Locate the cell with the specified text and output its [x, y] center coordinate. 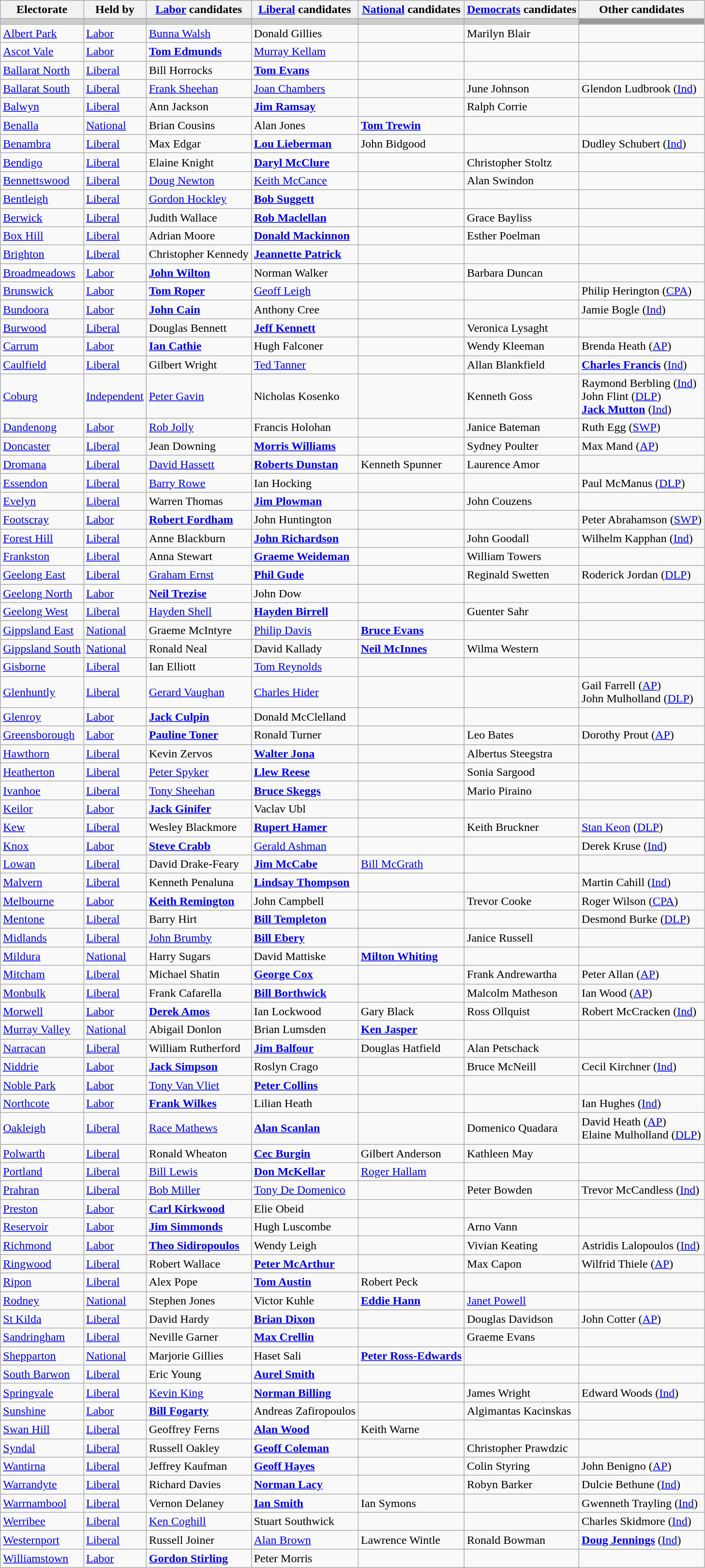
Keith Warne [411, 1429]
Tom Edmunds [198, 52]
Ballarat North [42, 70]
Keith Remington [198, 901]
Dudley Schubert (Ind) [642, 144]
Heatherton [42, 772]
Roslyn Crago [305, 1066]
Keith McCance [305, 180]
Peter Collins [305, 1085]
Kathleen May [522, 1154]
Jim Plowman [305, 501]
Barry Rowe [198, 483]
Warren Thomas [198, 501]
Glenroy [42, 717]
John Cotter (AP) [642, 1319]
Peter Morris [305, 1558]
Warrnambool [42, 1503]
David Hardy [198, 1319]
Esther Poelman [522, 236]
Midlands [42, 938]
John Huntington [305, 519]
Malcolm Matheson [522, 993]
David Kallady [305, 649]
Essendon [42, 483]
Ralph Corrie [522, 107]
Philip Herington (CPA) [642, 291]
Peter Bowden [522, 1190]
Kew [42, 827]
John Brumby [198, 938]
John Couzens [522, 501]
Ivanhoe [42, 790]
David Heath (AP) Elaine Mulholland (DLP) [642, 1128]
Wendy Leigh [305, 1245]
Springvale [42, 1392]
Frank Andrewartha [522, 975]
Niddrie [42, 1066]
Sydney Poulter [522, 446]
Robert Wallace [198, 1264]
Sandringham [42, 1337]
Jeannette Patrick [305, 254]
Norman Lacy [305, 1485]
Narracan [42, 1048]
Douglas Bennett [198, 328]
Albert Park [42, 33]
Kevin King [198, 1392]
Bill Borthwick [305, 993]
Ted Tanner [305, 365]
Doug Jennings (Ind) [642, 1540]
Gwenneth Trayling (Ind) [642, 1503]
Ballarat South [42, 89]
Peter Gavin [198, 396]
Forest Hill [42, 538]
Hayden Birrell [305, 612]
Glenhuntly [42, 692]
Murray Kellam [305, 52]
Tony Van Vliet [198, 1085]
Doncaster [42, 446]
Northcote [42, 1103]
Rupert Hamer [305, 827]
Leo Bates [522, 735]
Robert Fordham [198, 519]
Judith Wallace [198, 217]
Kenneth Penaluna [198, 883]
Westernport [42, 1540]
John Bidgood [411, 144]
Tom Roper [198, 291]
June Johnson [522, 89]
Douglas Hatfield [411, 1048]
Donald Gillies [305, 33]
David Mattiske [305, 956]
Eric Young [198, 1374]
Ian Wood (AP) [642, 993]
Norman Walker [305, 273]
Syndal [42, 1448]
Haset Sali [305, 1356]
Held by [115, 10]
Gippsland South [42, 649]
Philip Davis [305, 630]
Bundoora [42, 310]
William Towers [522, 557]
Monbulk [42, 993]
Alan Jones [305, 125]
John Wilton [198, 273]
Tony Sheehan [198, 790]
Mentone [42, 919]
Gilbert Anderson [411, 1154]
Ross Ollquist [522, 1011]
Jeffrey Kaufman [198, 1466]
Ken Jasper [411, 1030]
Sonia Sargood [522, 772]
Peter Abrahamson (SWP) [642, 519]
Shepparton [42, 1356]
Gippsland East [42, 630]
Dromana [42, 464]
Aurel Smith [305, 1374]
Eddie Hann [411, 1301]
Grace Bayliss [522, 217]
Ian Lockwood [305, 1011]
Roderick Jordan (DLP) [642, 575]
Steve Crabb [198, 846]
Liberal candidates [305, 10]
Keith Bruckner [522, 827]
Douglas Davidson [522, 1319]
Peter McArthur [305, 1264]
Milton Whiting [411, 956]
Lou Lieberman [305, 144]
Rob Jolly [198, 428]
Wendy Kleeman [522, 346]
John Cain [198, 310]
Bruce Evans [411, 630]
Peter Allan (AP) [642, 975]
Laurence Amor [522, 464]
Lawrence Wintle [411, 1540]
John Benigno (AP) [642, 1466]
St Kilda [42, 1319]
Tony De Domenico [305, 1190]
Carrum [42, 346]
Malvern [42, 883]
Richmond [42, 1245]
Joan Chambers [305, 89]
Evelyn [42, 501]
Edward Woods (Ind) [642, 1392]
Daryl McClure [305, 162]
Tom Evans [305, 70]
Doug Newton [198, 180]
Frank Sheehan [198, 89]
Bentleigh [42, 199]
Robert Peck [411, 1282]
Independent [115, 396]
Burwood [42, 328]
Werribee [42, 1522]
Christopher Kennedy [198, 254]
Footscray [42, 519]
Jeff Kennett [305, 328]
Ronald Neal [198, 649]
Adrian Moore [198, 236]
Williamstown [42, 1558]
Reservoir [42, 1227]
Hayden Shell [198, 612]
Albertus Steegstra [522, 754]
George Cox [305, 975]
Geoffrey Ferns [198, 1429]
Gerard Vaughan [198, 692]
Democrats candidates [522, 10]
Victor Kuhle [305, 1301]
Box Hill [42, 236]
William Rutherford [198, 1048]
Gordon Hockley [198, 199]
Polwarth [42, 1154]
David Hassett [198, 464]
Kevin Zervos [198, 754]
Alan Brown [305, 1540]
Theo Sidiropoulos [198, 1245]
Veronica Lysaght [522, 328]
Jim Balfour [305, 1048]
Janet Powell [522, 1301]
Vernon Delaney [198, 1503]
Sunshine [42, 1411]
National candidates [411, 10]
Neil Trezise [198, 593]
Coburg [42, 396]
Brian Cousins [198, 125]
Keilor [42, 809]
Janice Russell [522, 938]
Raymond Berbling (Ind) John Flint (DLP) Jack Mutton (Ind) [642, 396]
Wesley Blackmore [198, 827]
Walter Jona [305, 754]
Berwick [42, 217]
Guenter Sahr [522, 612]
Anne Blackburn [198, 538]
Warrandyte [42, 1485]
Richard Davies [198, 1485]
Dandenong [42, 428]
Bill Fogarty [198, 1411]
James Wright [522, 1392]
Carl Kirkwood [198, 1209]
Harry Sugars [198, 956]
Stan Keon (DLP) [642, 827]
Russell Joiner [198, 1540]
Robert McCracken (Ind) [642, 1011]
Caulfield [42, 365]
Brighton [42, 254]
Roger Wilson (CPA) [642, 901]
Hugh Luscombe [305, 1227]
Ronald Wheaton [198, 1154]
Wantirna [42, 1466]
Bunna Walsh [198, 33]
Bill Horrocks [198, 70]
Other candidates [642, 10]
Dorothy Prout (AP) [642, 735]
Geelong East [42, 575]
Ian Symons [411, 1503]
Alan Scanlan [305, 1128]
Paul McManus (DLP) [642, 483]
Jamie Bogle (Ind) [642, 310]
Geoff Hayes [305, 1466]
Broadmeadows [42, 273]
Andreas Zafiropoulos [305, 1411]
Jack Ginifer [198, 809]
Geoff Leigh [305, 291]
Ronald Turner [305, 735]
Max Mand (AP) [642, 446]
Electorate [42, 10]
Jim Ramsay [305, 107]
Phil Gude [305, 575]
Derek Kruse (Ind) [642, 846]
Gail Farrell (AP) John Mulholland (DLP) [642, 692]
Bennettswood [42, 180]
Astridis Lalopoulos (Ind) [642, 1245]
Francis Holohan [305, 428]
Morris Williams [305, 446]
Ripon [42, 1282]
Gerald Ashman [305, 846]
Portland [42, 1172]
Donald McClelland [305, 717]
Ascot Vale [42, 52]
Noble Park [42, 1085]
Marilyn Blair [522, 33]
Tom Austin [305, 1282]
Brian Lumsden [305, 1030]
Christopher Prawdzic [522, 1448]
John Goodall [522, 538]
Frank Cafarella [198, 993]
Peter Spyker [198, 772]
Christopher Stoltz [522, 162]
Ken Coghill [198, 1522]
Mildura [42, 956]
Bill Templeton [305, 919]
Jean Downing [198, 446]
Geelong North [42, 593]
Gary Black [411, 1011]
Alan Petschack [522, 1048]
Marjorie Gillies [198, 1356]
Jack Simpson [198, 1066]
Bruce McNeill [522, 1066]
Tom Reynolds [305, 667]
Rodney [42, 1301]
Robyn Barker [522, 1485]
Cecil Kirchner (Ind) [642, 1066]
Norman Billing [305, 1392]
Lilian Heath [305, 1103]
Swan Hill [42, 1429]
Mitcham [42, 975]
Graham Ernst [198, 575]
Jim McCabe [305, 864]
Desmond Burke (DLP) [642, 919]
Ian Hocking [305, 483]
Frank Wilkes [198, 1103]
Wilhelm Kapphan (Ind) [642, 538]
Elie Obeid [305, 1209]
Bob Miller [198, 1190]
Abigail Donlon [198, 1030]
Bob Suggett [305, 199]
Balwyn [42, 107]
Ian Elliott [198, 667]
Brian Dixon [305, 1319]
Prahran [42, 1190]
Benambra [42, 144]
Charles Hider [305, 692]
Jack Culpin [198, 717]
Vivian Keating [522, 1245]
South Barwon [42, 1374]
Morwell [42, 1011]
Ringwood [42, 1264]
Don McKellar [305, 1172]
Ruth Egg (SWP) [642, 428]
Mario Piraino [522, 790]
Stuart Southwick [305, 1522]
Hugh Falconer [305, 346]
Gisborne [42, 667]
Dulcie Bethune (Ind) [642, 1485]
Donald Mackinnon [305, 236]
Race Mathews [198, 1128]
David Drake-Feary [198, 864]
Max Capon [522, 1264]
Alan Wood [305, 1429]
Charles Skidmore (Ind) [642, 1522]
Bill Lewis [198, 1172]
Knox [42, 846]
Glendon Ludbrook (Ind) [642, 89]
Neil McInnes [411, 649]
Preston [42, 1209]
Labor candidates [198, 10]
Michael Shatin [198, 975]
Geelong West [42, 612]
John Campbell [305, 901]
Geoff Coleman [305, 1448]
Ian Smith [305, 1503]
Ronald Bowman [522, 1540]
Ian Cathie [198, 346]
Bruce Skeggs [305, 790]
Graeme McIntyre [198, 630]
John Dow [305, 593]
John Richardson [305, 538]
Vaclav Ubl [305, 809]
Martin Cahill (Ind) [642, 883]
Janice Bateman [522, 428]
Max Edgar [198, 144]
Bill McGrath [411, 864]
Stephen Jones [198, 1301]
Alex Pope [198, 1282]
Roger Hallam [411, 1172]
Colin Styring [522, 1466]
Kenneth Goss [522, 396]
Tom Trewin [411, 125]
Charles Francis (Ind) [642, 365]
Frankston [42, 557]
Neville Garner [198, 1337]
Brenda Heath (AP) [642, 346]
Allan Blankfield [522, 365]
Lowan [42, 864]
Rob Maclellan [305, 217]
Trevor McCandless (Ind) [642, 1190]
Alan Swindon [522, 180]
Algimantas Kacinskas [522, 1411]
Domenico Quadara [522, 1128]
Barry Hirt [198, 919]
Anthony Cree [305, 310]
Ian Hughes (Ind) [642, 1103]
Kenneth Spunner [411, 464]
Melbourne [42, 901]
Reginald Swetten [522, 575]
Gilbert Wright [198, 365]
Anna Stewart [198, 557]
Jim Simmonds [198, 1227]
Oakleigh [42, 1128]
Russell Oakley [198, 1448]
Gordon Stirling [198, 1558]
Elaine Knight [198, 162]
Barbara Duncan [522, 273]
Arno Vann [522, 1227]
Nicholas Kosenko [305, 396]
Peter Ross-Edwards [411, 1356]
Lindsay Thompson [305, 883]
Wilfrid Thiele (AP) [642, 1264]
Cec Burgin [305, 1154]
Hawthorn [42, 754]
Ann Jackson [198, 107]
Bendigo [42, 162]
Greensborough [42, 735]
Wilma Western [522, 649]
Murray Valley [42, 1030]
Graeme Weideman [305, 557]
Graeme Evans [522, 1337]
Brunswick [42, 291]
Max Crellin [305, 1337]
Derek Amos [198, 1011]
Trevor Cooke [522, 901]
Bill Ebery [305, 938]
Pauline Toner [198, 735]
Roberts Dunstan [305, 464]
Llew Reese [305, 772]
Benalla [42, 125]
